Identify which cell holds the provided text, then report its (X, Y) central coordinate. 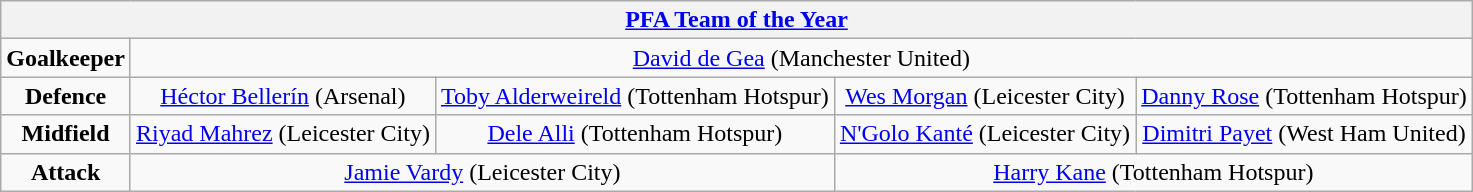
Harry Kane (Tottenham Hotspur) (1153, 172)
Jamie Vardy (Leicester City) (482, 172)
Danny Rose (Tottenham Hotspur) (1304, 96)
Dimitri Payet (West Ham United) (1304, 134)
Wes Morgan (Leicester City) (984, 96)
Toby Alderweireld (Tottenham Hotspur) (634, 96)
N'Golo Kanté (Leicester City) (984, 134)
Attack (66, 172)
Riyad Mahrez (Leicester City) (282, 134)
David de Gea (Manchester United) (801, 58)
PFA Team of the Year (737, 20)
Midfield (66, 134)
Dele Alli (Tottenham Hotspur) (634, 134)
Defence (66, 96)
Héctor Bellerín (Arsenal) (282, 96)
Goalkeeper (66, 58)
